Scan for the cell matching the given text and deliver its (x, y) coordinate at center. 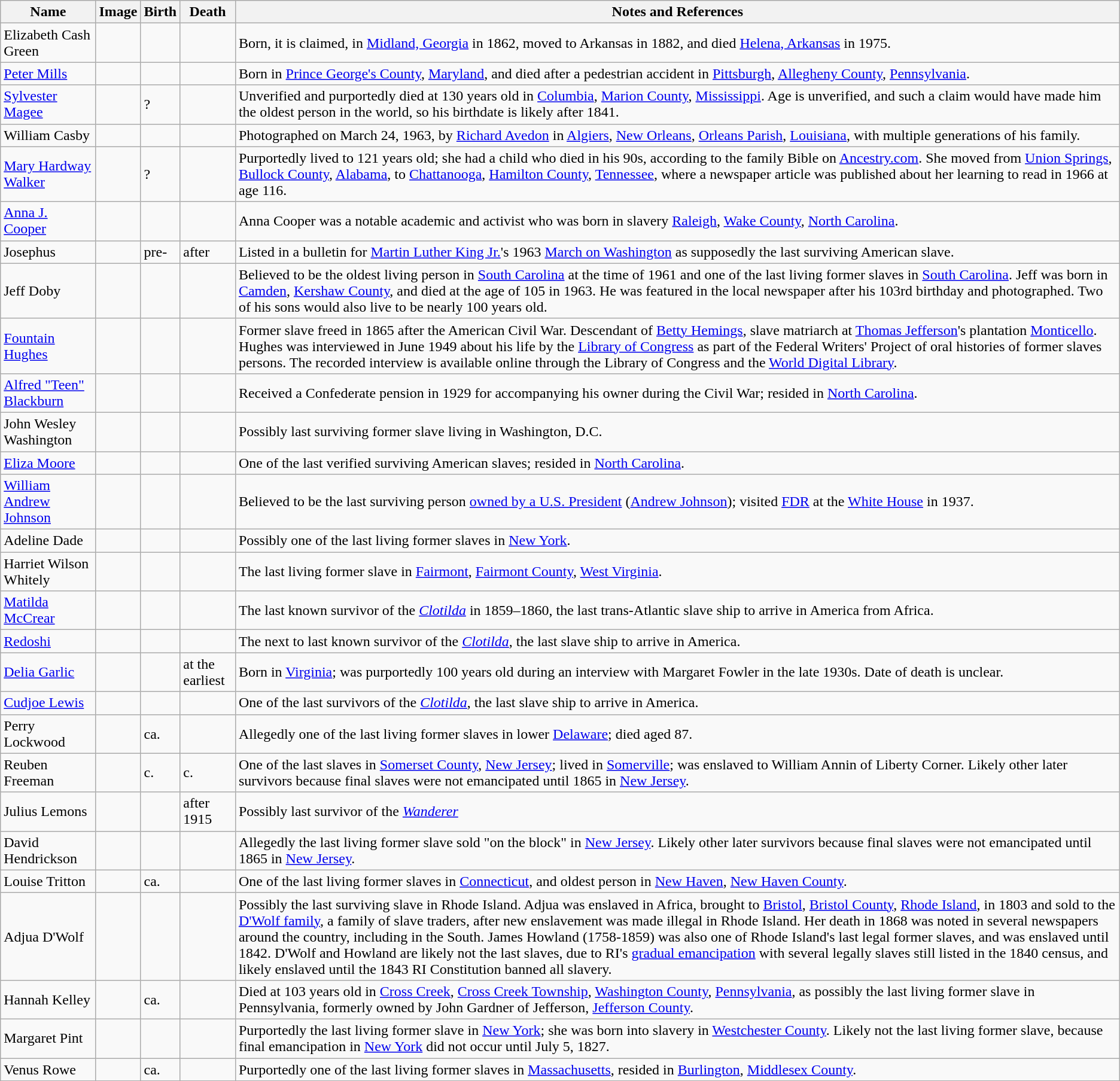
Photographed on March 24, 1963, by Richard Avedon in Algiers, New Orleans, Orleans Parish, Louisiana, with multiple generations of his family. (677, 135)
The next to last known survivor of the Clotilda, the last slave ship to arrive in America. (677, 641)
Cudjoe Lewis (48, 703)
The last known survivor of the Clotilda in 1859–1860, the last trans-Atlantic slave ship to arrive in America from Africa. (677, 610)
One of the last living former slaves in Connecticut, and oldest person in New Haven, New Haven County. (677, 881)
at the earliest (208, 672)
Julius Lemons (48, 811)
Born in Virginia; was purportedly 100 years old during an interview with Margaret Fowler in the late 1930s. Date of death is unclear. (677, 672)
Believed to be the last surviving person owned by a U.S. President (Andrew Johnson); visited FDR at the White House in 1937. (677, 502)
Reuben Freeman (48, 773)
after 1915 (208, 811)
John Wesley Washington (48, 432)
Peter Mills (48, 74)
Sylvester Magee (48, 104)
Adjua D'Wolf (48, 936)
Notes and References (677, 12)
Name (48, 12)
The last living former slave in Fairmont, Fairmont County, West Virginia. (677, 572)
William Casby (48, 135)
Louise Tritton (48, 881)
Birth (160, 12)
Redoshi (48, 641)
One of the last verified surviving American slaves; resided in North Carolina. (677, 462)
after (208, 252)
Image (118, 12)
One of the last survivors of the Clotilda, the last slave ship to arrive in America. (677, 703)
Perry Lockwood (48, 733)
Born in Prince George's County, Maryland, and died after a pedestrian accident in Pittsburgh, Allegheny County, Pennsylvania. (677, 74)
Possibly one of the last living former slaves in New York. (677, 541)
Eliza Moore (48, 462)
pre- (160, 252)
Hannah Kelley (48, 999)
Venus Rowe (48, 1069)
Listed in a bulletin for Martin Luther King Jr.'s 1963 March on Washington as supposedly the last surviving American slave. (677, 252)
Elizabeth Cash Green (48, 43)
Born, it is claimed, in Midland, Georgia in 1862, moved to Arkansas in 1882, and died Helena, Arkansas in 1975. (677, 43)
Anna J. Cooper (48, 221)
Delia Garlic (48, 672)
Received a Confederate pension in 1929 for accompanying his owner during the Civil War; resided in North Carolina. (677, 392)
Possibly last surviving former slave living in Washington, D.C. (677, 432)
Alfred "Teen" Blackburn (48, 392)
Josephus (48, 252)
Fountain Hughes (48, 346)
Mary Hardway Walker (48, 174)
Possibly last survivor of the Wanderer (677, 811)
David Hendrickson (48, 851)
Margaret Pint (48, 1039)
Anna Cooper was a notable academic and activist who was born in slavery Raleigh, Wake County, North Carolina. (677, 221)
Matilda McCrear (48, 610)
Purportedly one of the last living former slaves in Massachusetts, resided in Burlington, Middlesex County. (677, 1069)
Allegedly one of the last living former slaves in lower Delaware; died aged 87. (677, 733)
Jeff Doby (48, 291)
Adeline Dade (48, 541)
Death (208, 12)
Harriet Wilson Whitely (48, 572)
William Andrew Johnson (48, 502)
